Scan for the cell matching the given text and deliver its (X, Y) coordinate at center. 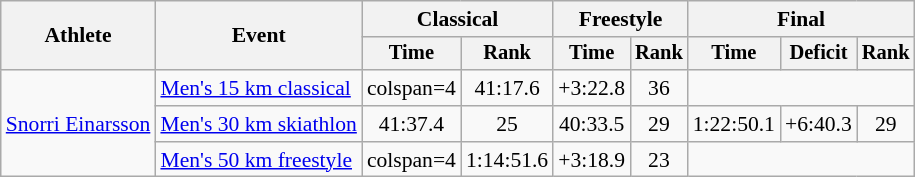
Snorri Einarsson (78, 124)
Final (802, 19)
40:33.5 (592, 124)
+6:40.3 (818, 124)
36 (659, 88)
Freestyle (620, 19)
25 (507, 124)
+3:22.8 (592, 88)
Men's 15 km classical (258, 88)
Event (258, 36)
Classical (458, 19)
41:37.4 (412, 124)
Athlete (78, 36)
41:17.6 (507, 88)
1:22:50.1 (734, 124)
Men's 30 km skiathlon (258, 124)
colspan=4 (412, 88)
Deficit (818, 54)
